Scan for the cell matching the given text and deliver its (X, Y) coordinate at center. 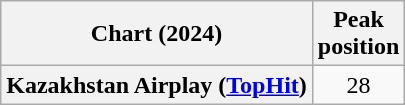
Chart (2024) (157, 34)
Peakposition (358, 34)
Kazakhstan Airplay (TopHit) (157, 85)
28 (358, 85)
